Scan for the cell matching the given text and deliver its [X, Y] coordinate at center. 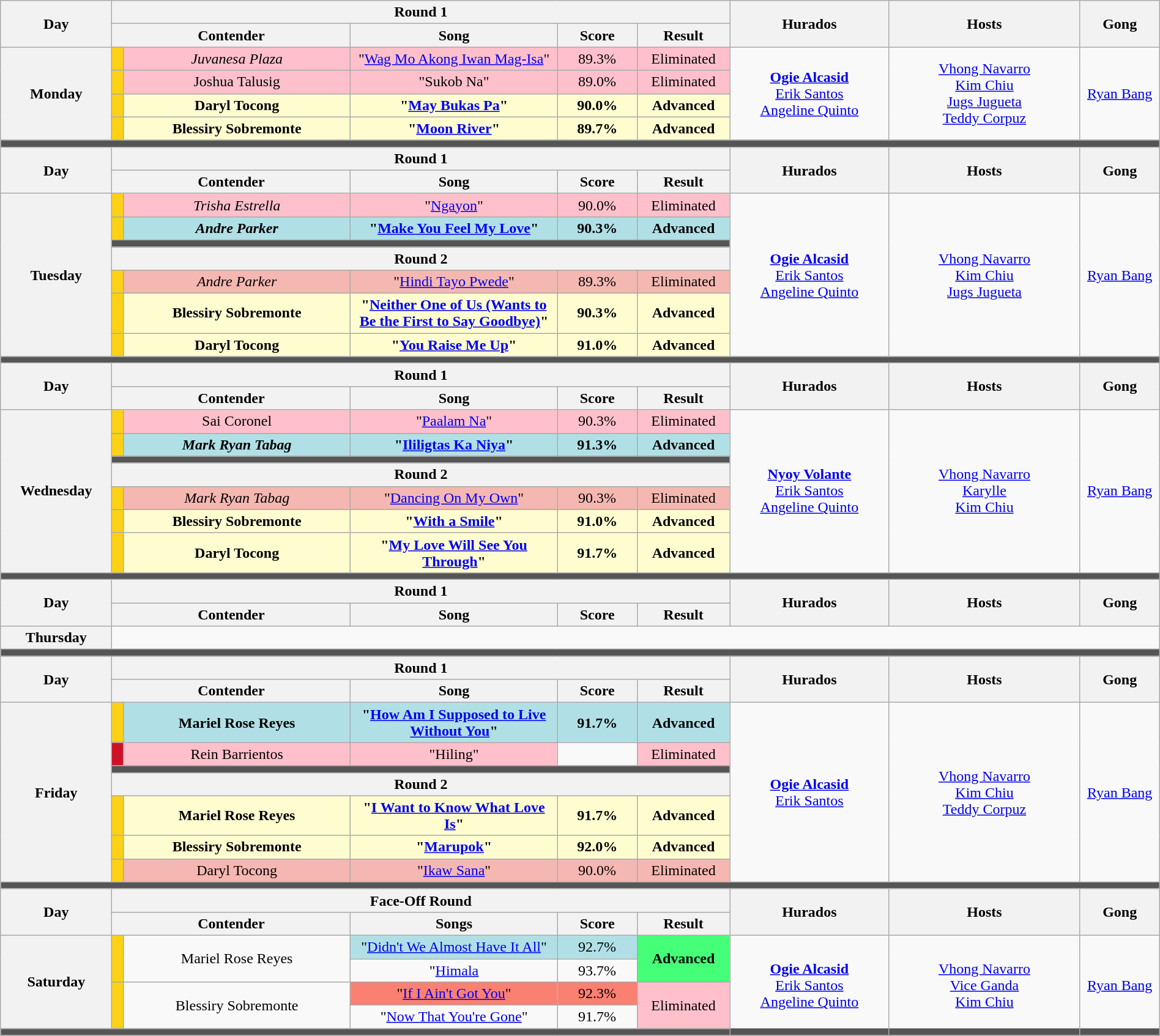
"Ililigtas Ka Niya" [454, 445]
91.3% [597, 445]
Vhong NavarroKarylleKim Chiu [984, 491]
Tuesday [56, 275]
"Neither One of Us (Wants to Be the First to Say Goodbye)" [454, 313]
Nyoy VolanteErik SantosAngeline Quinto [809, 491]
92.3% [597, 994]
Vhong NavarroKim ChiuJugs JuguetaTeddy Corpuz [984, 94]
"Moon River" [454, 128]
"Wag Mo Akong Iwan Mag-Isa" [454, 59]
Juvanesa Plaza [237, 59]
"Now That You're Gone" [454, 1017]
Monday [56, 94]
"How Am I Supposed to Live Without You" [454, 723]
"Dancing On My Own" [454, 498]
"Hiling" [454, 754]
"Marupok" [454, 847]
"Himala [454, 971]
"I Want to Know What Love Is" [454, 816]
Face-Off Round [421, 900]
Thursday [56, 638]
"May Bukas Pa" [454, 105]
"Sukob Na" [454, 82]
92.7% [597, 947]
92.0% [597, 847]
"My Love Will See You Through" [454, 553]
Joshua Talusig [237, 82]
93.7% [597, 971]
Friday [56, 793]
Sai Coronel [237, 421]
Ogie AlcasidErik Santos [809, 793]
"Ikaw Sana" [454, 870]
Songs [454, 923]
Vhong NavarroVice GandaKim Chiu [984, 985]
89.0% [597, 82]
89.7% [597, 128]
"Paalam Na" [454, 421]
"Hindi Tayo Pwede" [454, 282]
Saturday [56, 982]
"If I Ain't Got You" [454, 994]
"Didn't We Almost Have It All" [454, 947]
Vhong NavarroKim ChiuTeddy Corpuz [984, 793]
Vhong NavarroKim ChiuJugs Jugueta [984, 275]
"Make You Feel My Love" [454, 228]
"You Raise Me Up" [454, 345]
"Ngayon" [454, 205]
Trisha Estrella [237, 205]
"With a Smile" [454, 521]
Wednesday [56, 491]
Rein Barrientos [237, 754]
